Provide the (x, y) coordinate of the cell's center where the given text is located.  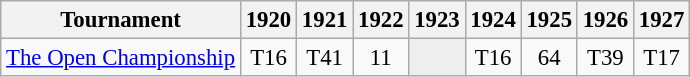
11 (381, 58)
1925 (549, 20)
1920 (268, 20)
1924 (493, 20)
64 (549, 58)
T41 (325, 58)
T39 (605, 58)
Tournament (121, 20)
1923 (437, 20)
1921 (325, 20)
1922 (381, 20)
The Open Championship (121, 58)
1926 (605, 20)
1927 (661, 20)
T17 (661, 58)
